Find where the given text appears and provide that cell's center as [X, Y] coordinate. 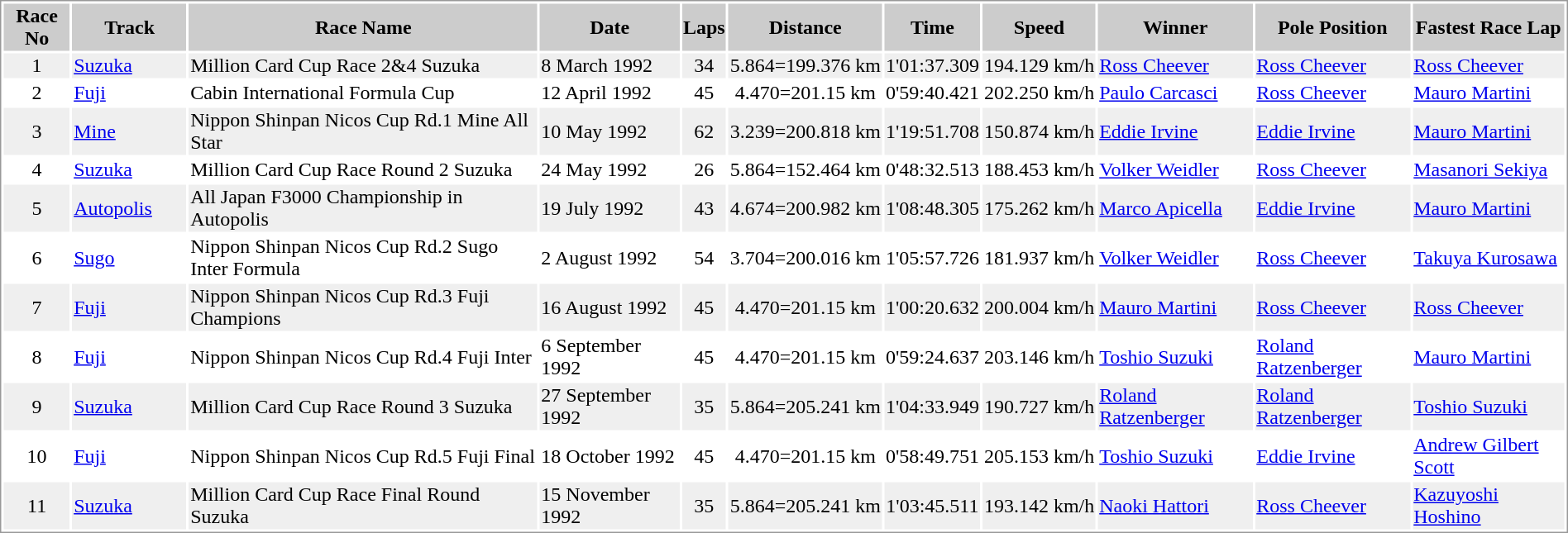
2 August 1992 [610, 258]
Marco Apicella [1176, 208]
10 May 1992 [610, 131]
All Japan F3000 Championship in Autopolis [364, 208]
Naoki Hattori [1176, 506]
194.129 km/h [1039, 65]
188.453 km/h [1039, 169]
1 [36, 65]
203.146 km/h [1039, 357]
181.937 km/h [1039, 258]
8 [36, 357]
1'08:48.305 [932, 208]
2 [36, 93]
Race Name [364, 26]
200.004 km/h [1039, 307]
Winner [1176, 26]
193.142 km/h [1039, 506]
8 March 1992 [610, 65]
1'03:45.511 [932, 506]
19 July 1992 [610, 208]
Nippon Shinpan Nicos Cup Rd.3 Fuji Champions [364, 307]
0'48:32.513 [932, 169]
Mine [130, 131]
16 August 1992 [610, 307]
Masanori Sekiya [1489, 169]
Sugo [130, 258]
Paulo Carcasci [1176, 93]
Million Card Cup Race Round 3 Suzuka [364, 407]
62 [704, 131]
4 [36, 169]
Million Card Cup Race 2&4 Suzuka [364, 65]
10 [36, 456]
12 April 1992 [610, 93]
1'01:37.309 [932, 65]
Andrew Gilbert Scott [1489, 456]
26 [704, 169]
3.239=200.818 km [806, 131]
24 May 1992 [610, 169]
Nippon Shinpan Nicos Cup Rd.4 Fuji Inter [364, 357]
5.864=152.464 km [806, 169]
1'05:57.726 [932, 258]
Million Card Cup Race Final Round Suzuka [364, 506]
54 [704, 258]
205.153 km/h [1039, 456]
Fastest Race Lap [1489, 26]
Takuya Kurosawa [1489, 258]
34 [704, 65]
1'04:33.949 [932, 407]
Track [130, 26]
11 [36, 506]
5 [36, 208]
0'58:49.751 [932, 456]
Autopolis [130, 208]
5.864=199.376 km [806, 65]
190.727 km/h [1039, 407]
4.674=200.982 km [806, 208]
150.874 km/h [1039, 131]
Time [932, 26]
Distance [806, 26]
Nippon Shinpan Nicos Cup Rd.5 Fuji Final [364, 456]
Cabin International Formula Cup [364, 93]
Nippon Shinpan Nicos Cup Rd.2 Sugo Inter Formula [364, 258]
9 [36, 407]
43 [704, 208]
Date [610, 26]
1'19:51.708 [932, 131]
0'59:40.421 [932, 93]
1'00:20.632 [932, 307]
6 [36, 258]
202.250 km/h [1039, 93]
6 September 1992 [610, 357]
Kazuyoshi Hoshino [1489, 506]
27 September 1992 [610, 407]
3 [36, 131]
0'59:24.637 [932, 357]
Race No [36, 26]
18 October 1992 [610, 456]
3.704=200.016 km [806, 258]
175.262 km/h [1039, 208]
15 November 1992 [610, 506]
Speed [1039, 26]
Laps [704, 26]
Nippon Shinpan Nicos Cup Rd.1 Mine All Star [364, 131]
Pole Position [1333, 26]
Million Card Cup Race Round 2 Suzuka [364, 169]
7 [36, 307]
